Output the [X, Y] coordinate of the center of the cell containing the given text.  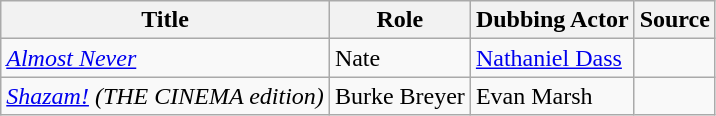
Shazam! (THE CINEMA edition) [166, 96]
Dubbing Actor [552, 20]
Nate [400, 58]
Title [166, 20]
Nathaniel Dass [552, 58]
Almost Never [166, 58]
Burke Breyer [400, 96]
Role [400, 20]
Evan Marsh [552, 96]
Source [674, 20]
